For the text-containing cell, return its midpoint in [X, Y] coordinate format. 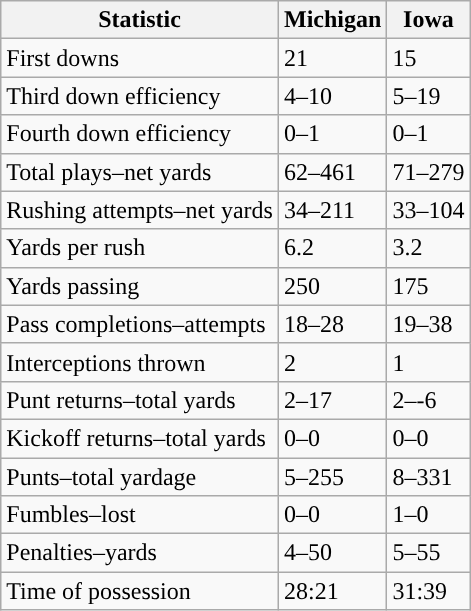
1 [428, 362]
Total plays–net yards [140, 172]
71–279 [428, 172]
2–17 [332, 400]
Penalties–yards [140, 553]
19–38 [428, 324]
Punts–total yardage [140, 477]
Punt returns–total yards [140, 400]
Statistic [140, 20]
Michigan [332, 20]
5–55 [428, 553]
3.2 [428, 248]
5–255 [332, 477]
Interceptions thrown [140, 362]
Third down efficiency [140, 96]
Time of possession [140, 591]
18–28 [332, 324]
1–0 [428, 515]
First downs [140, 58]
6.2 [332, 248]
Yards passing [140, 286]
2–-6 [428, 400]
62–461 [332, 172]
Iowa [428, 20]
21 [332, 58]
31:39 [428, 591]
250 [332, 286]
Pass completions–attempts [140, 324]
Rushing attempts–net yards [140, 210]
2 [332, 362]
Fumbles–lost [140, 515]
Kickoff returns–total yards [140, 438]
34–211 [332, 210]
Fourth down efficiency [140, 134]
Yards per rush [140, 248]
15 [428, 58]
4–50 [332, 553]
175 [428, 286]
8–331 [428, 477]
28:21 [332, 591]
5–19 [428, 96]
33–104 [428, 210]
4–10 [332, 96]
